Return [X, Y] of the center of cell containing provided text 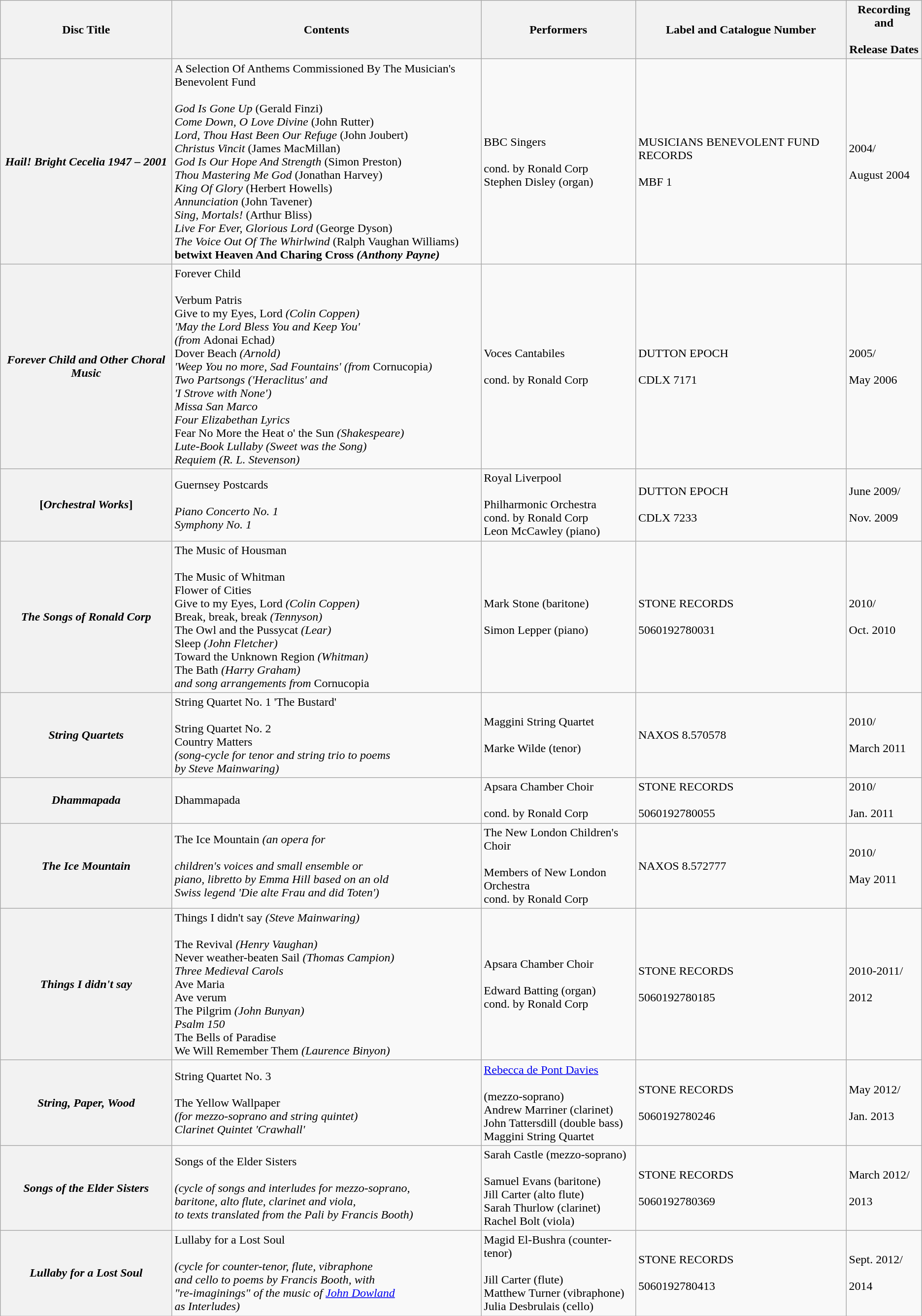
The Songs of Ronald Corp [86, 617]
DUTTON EPOCH CDLX 7233 [741, 505]
Royal LiverpoolPhilharmonic Orchestra cond. by Ronald Corp Leon McCawley (piano) [559, 505]
2010-2011/2012 [884, 984]
Things I didn't say [86, 984]
Magid El-Bushra (counter-tenor)Jill Carter (flute) Matthew Turner (vibraphone) Julia Desbrulais (cello) [559, 1273]
Apsara Chamber ChoirEdward Batting (organ) cond. by Ronald Corp [559, 984]
The Ice Mountain [86, 866]
Label and Catalogue Number [741, 30]
March 2012/2013 [884, 1188]
STONE RECORDS 5060192780055 [741, 800]
String Quartet No. 3The Yellow Wallpaper (for mezzo-soprano and string quintet) Clarinet Quintet 'Crawhall' [327, 1102]
Mark Stone (baritone)Simon Lepper (piano) [559, 617]
DUTTON EPOCHCDLX 7171 [741, 366]
[Orchestral Works] [86, 505]
Sarah Castle (mezzo-soprano)Samuel Evans (baritone) Jill Carter (alto flute) Sarah Thurlow (clarinet) Rachel Bolt (viola) [559, 1188]
NAXOS 8.570578 [741, 735]
2004/August 2004 [884, 162]
STONE RECORDS5060192780246 [741, 1102]
Recording and Release Dates [884, 30]
May 2012/Jan. 2013 [884, 1102]
Apsara Chamber Choircond. by Ronald Corp [559, 800]
MUSICIANS BENEVOLENT FUND RECORDS MBF 1 [741, 162]
String Quartet No. 1 'The Bustard'String Quartet No. 2 Country Matters (song-cycle for tenor and string trio to poems by Steve Mainwaring) [327, 735]
Disc Title [86, 30]
String Quartets [86, 735]
STONE RECORDS 5060192780031 [741, 617]
NAXOS 8.572777 [741, 866]
The New London Children's ChoirMembers of New London Orchestra cond. by Ronald Corp [559, 866]
2005/May 2006 [884, 366]
2010/May 2011 [884, 866]
Sept. 2012/2014 [884, 1273]
Contents [327, 30]
Maggini String QuartetMarke Wilde (tenor) [559, 735]
String, Paper, Wood [86, 1102]
2010/Oct. 2010 [884, 617]
Lullaby for a Lost Soul [86, 1273]
BBC Singerscond. by Ronald Corp Stephen Disley (organ) [559, 162]
June 2009/Nov. 2009 [884, 505]
Songs of the Elder Sisters [86, 1188]
Hail! Bright Cecelia 1947 – 2001 [86, 162]
STONE RECORDS5060192780369 [741, 1188]
2010/Jan. 2011 [884, 800]
STONE RECORDS5060192780185 [741, 984]
Forever Child and Other Choral Music [86, 366]
Performers [559, 30]
Rebecca de Pont Davies (mezzo-soprano) Andrew Marriner (clarinet) John Tattersdill (double bass) Maggini String Quartet [559, 1102]
2010/March 2011 [884, 735]
Guernsey PostcardsPiano Concerto No. 1 Symphony No. 1 [327, 505]
Voces Cantabilescond. by Ronald Corp [559, 366]
STONE RECORDS5060192780413 [741, 1273]
